Search for the cell housing the specified text and yield its [x, y] center coordinate. 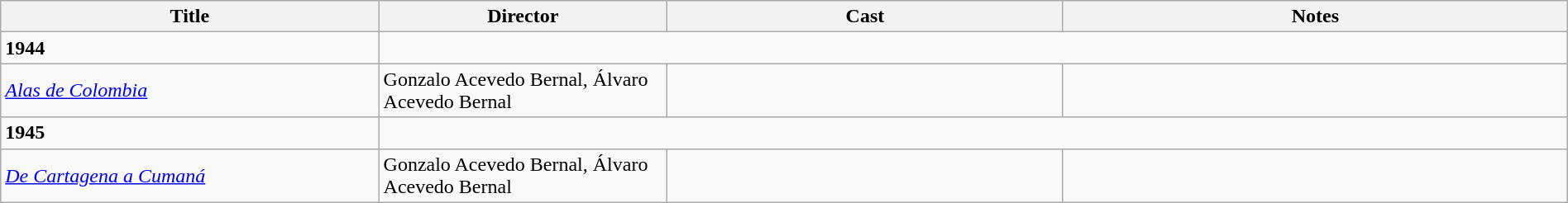
Director [523, 17]
1944 [190, 48]
Notes [1315, 17]
Alas de Colombia [190, 91]
Title [190, 17]
1945 [190, 133]
Cast [865, 17]
De Cartagena a Cumaná [190, 175]
